Locate the cell with the specified text and output its (x, y) center coordinate. 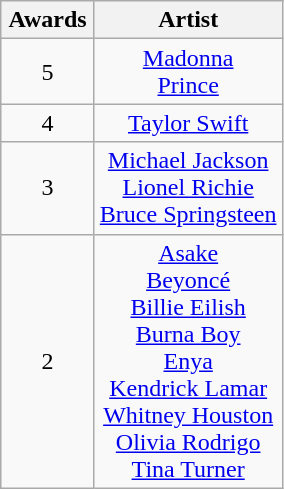
Madonna Prince (188, 72)
2 (48, 361)
Awards (48, 20)
Taylor Swift (188, 123)
Asake Beyoncé Billie Eilish Burna Boy Enya Kendrick Lamar Whitney Houston Olivia Rodrigo Tina Turner (188, 361)
3 (48, 188)
Artist (188, 20)
4 (48, 123)
5 (48, 72)
Michael Jackson Lionel Richie Bruce Springsteen (188, 188)
